Identify which cell holds the provided text, then report its (x, y) central coordinate. 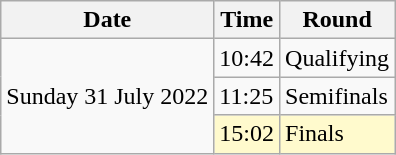
15:02 (247, 134)
Time (247, 20)
Finals (338, 134)
Semifinals (338, 96)
Date (108, 20)
Sunday 31 July 2022 (108, 96)
10:42 (247, 58)
Qualifying (338, 58)
Round (338, 20)
11:25 (247, 96)
